Detect which cell encompasses the target text, then output its [x, y] center coordinate. 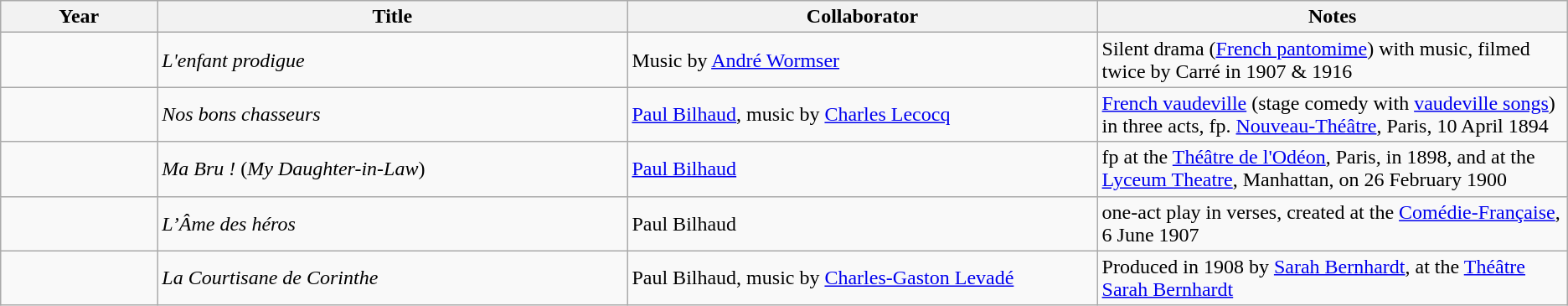
Notes [1332, 17]
Nos bons chasseurs [392, 114]
Ma Bru ! (My Daughter-in-Law) [392, 169]
Title [392, 17]
fp at the Théâtre de l'Odéon, Paris, in 1898, and at the Lyceum Theatre, Manhattan, on 26 February 1900 [1332, 169]
L’Âme des héros [392, 223]
Paul Bilhaud, music by Charles-Gaston Levadé [863, 278]
L'enfant prodigue [392, 60]
Collaborator [863, 17]
Silent drama (French pantomime) with music, filmed twice by Carré in 1907 & 1916 [1332, 60]
Produced in 1908 by Sarah Bernhardt, at the Théâtre Sarah Bernhardt [1332, 278]
La Courtisane de Corinthe [392, 278]
Music by André Wormser [863, 60]
one-act play in verses, created at the Comédie-Française, 6 June 1907 [1332, 223]
French vaudeville (stage comedy with vaudeville songs) in three acts, fp. Nouveau-Théâtre, Paris, 10 April 1894 [1332, 114]
Year [79, 17]
Paul Bilhaud, music by Charles Lecocq [863, 114]
